Identify which cell holds the provided text, then report its (x, y) central coordinate. 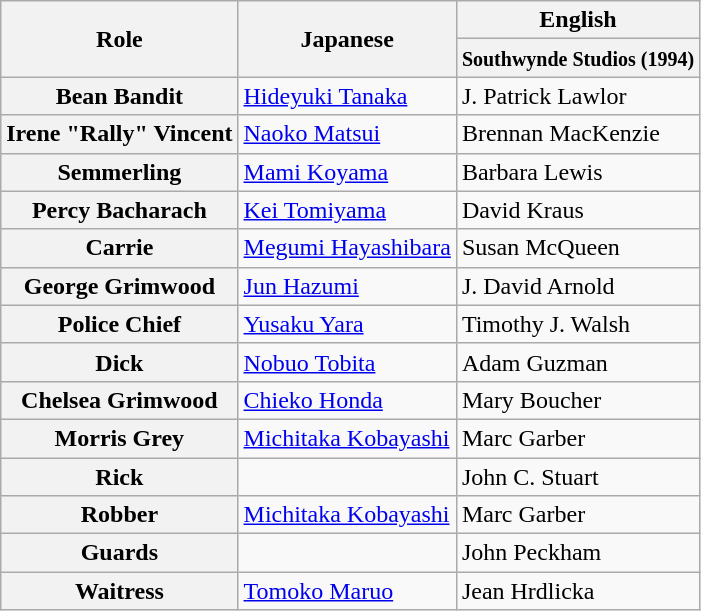
John Peckham (578, 553)
Semmerling (120, 172)
Tomoko Maruo (347, 591)
Percy Bacharach (120, 210)
George Grimwood (120, 286)
Morris Grey (120, 438)
Guards (120, 553)
Carrie (120, 248)
Police Chief (120, 324)
Kei Tomiyama (347, 210)
Role (120, 39)
Brennan MacKenzie (578, 134)
Timothy J. Walsh (578, 324)
Nobuo Tobita (347, 362)
Barbara Lewis (578, 172)
Naoko Matsui (347, 134)
J. Patrick Lawlor (578, 96)
Bean Bandit (120, 96)
English (578, 20)
Megumi Hayashibara (347, 248)
Jean Hrdlicka (578, 591)
Irene "Rally" Vincent (120, 134)
Southwynde Studios (1994) (578, 58)
Rick (120, 477)
Chieko Honda (347, 400)
Susan McQueen (578, 248)
Dick (120, 362)
Waitress (120, 591)
David Kraus (578, 210)
Robber (120, 515)
Mary Boucher (578, 400)
Jun Hazumi (347, 286)
Hideyuki Tanaka (347, 96)
J. David Arnold (578, 286)
Chelsea Grimwood (120, 400)
Yusaku Yara (347, 324)
Mami Koyama (347, 172)
Adam Guzman (578, 362)
John C. Stuart (578, 477)
Japanese (347, 39)
